For the text-containing cell, return its midpoint in [X, Y] coordinate format. 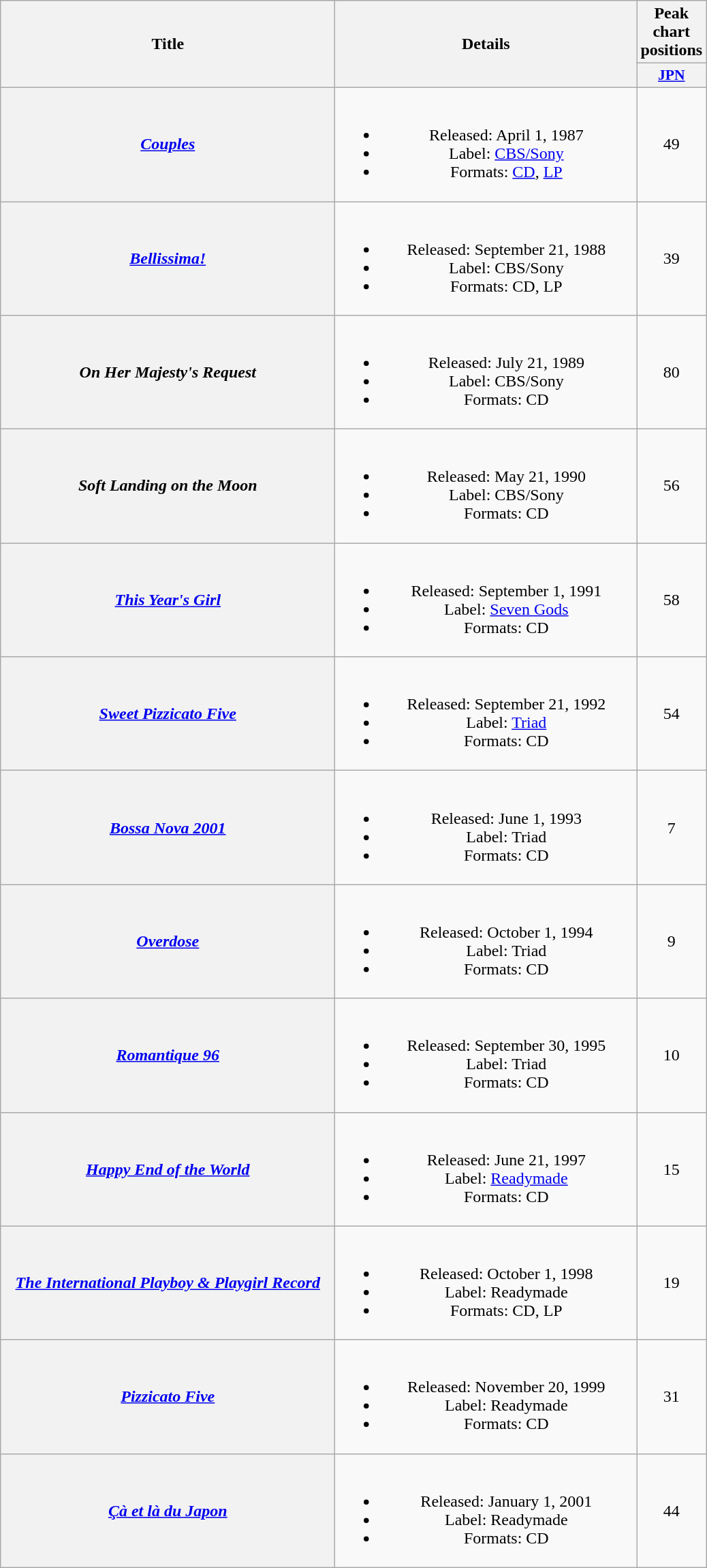
Released: September 1, 1991Label: Seven GodsFormats: CD [486, 600]
39 [672, 259]
Bellissima! [168, 259]
Bossa Nova 2001 [168, 827]
19 [672, 1282]
Released: January 1, 2001Label: ReadymadeFormats: CD [486, 1510]
Happy End of the World [168, 1169]
Released: October 1, 1994Label: TriadFormats: CD [486, 942]
Pizzicato Five [168, 1397]
44 [672, 1510]
Romantique 96 [168, 1055]
Title [168, 44]
The International Playboy & Playgirl Record [168, 1282]
58 [672, 600]
56 [672, 487]
Soft Landing on the Moon [168, 487]
54 [672, 714]
15 [672, 1169]
Released: May 21, 1990Label: CBS/SonyFormats: CD [486, 487]
Overdose [168, 942]
80 [672, 372]
Released: October 1, 1998Label: ReadymadeFormats: CD, LP [486, 1282]
Released: September 21, 1988Label: CBS/SonyFormats: CD, LP [486, 259]
10 [672, 1055]
Details [486, 44]
Released: April 1, 1987Label: CBS/SonyFormats: CD, LP [486, 144]
Released: September 30, 1995Label: TriadFormats: CD [486, 1055]
Çà et là du Japon [168, 1510]
Released: July 21, 1989Label: CBS/SonyFormats: CD [486, 372]
49 [672, 144]
On Her Majesty's Request [168, 372]
Released: November 20, 1999Label: ReadymadeFormats: CD [486, 1397]
Released: June 1, 1993Label: TriadFormats: CD [486, 827]
Sweet Pizzicato Five [168, 714]
7 [672, 827]
9 [672, 942]
Peak chart positions [672, 32]
Couples [168, 144]
Released: June 21, 1997Label: ReadymadeFormats: CD [486, 1169]
This Year's Girl [168, 600]
JPN [672, 76]
Released: September 21, 1992Label: TriadFormats: CD [486, 714]
31 [672, 1397]
